Detect which cell encompasses the target text, then output its [x, y] center coordinate. 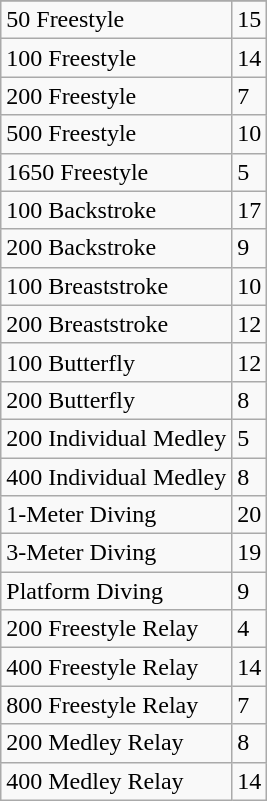
100 Freestyle [116, 58]
400 Medley Relay [116, 781]
50 Freestyle [116, 20]
100 Backstroke [116, 210]
200 Butterfly [116, 400]
200 Individual Medley [116, 438]
800 Freestyle Relay [116, 705]
15 [250, 20]
200 Freestyle [116, 96]
200 Medley Relay [116, 743]
1-Meter Diving [116, 515]
500 Freestyle [116, 134]
20 [250, 515]
17 [250, 210]
4 [250, 629]
200 Backstroke [116, 248]
19 [250, 553]
200 Freestyle Relay [116, 629]
400 Individual Medley [116, 477]
1650 Freestyle [116, 172]
Platform Diving [116, 591]
100 Butterfly [116, 362]
3-Meter Diving [116, 553]
200 Breaststroke [116, 324]
100 Breaststroke [116, 286]
400 Freestyle Relay [116, 667]
